Identify which cell holds the provided text, then report its [x, y] central coordinate. 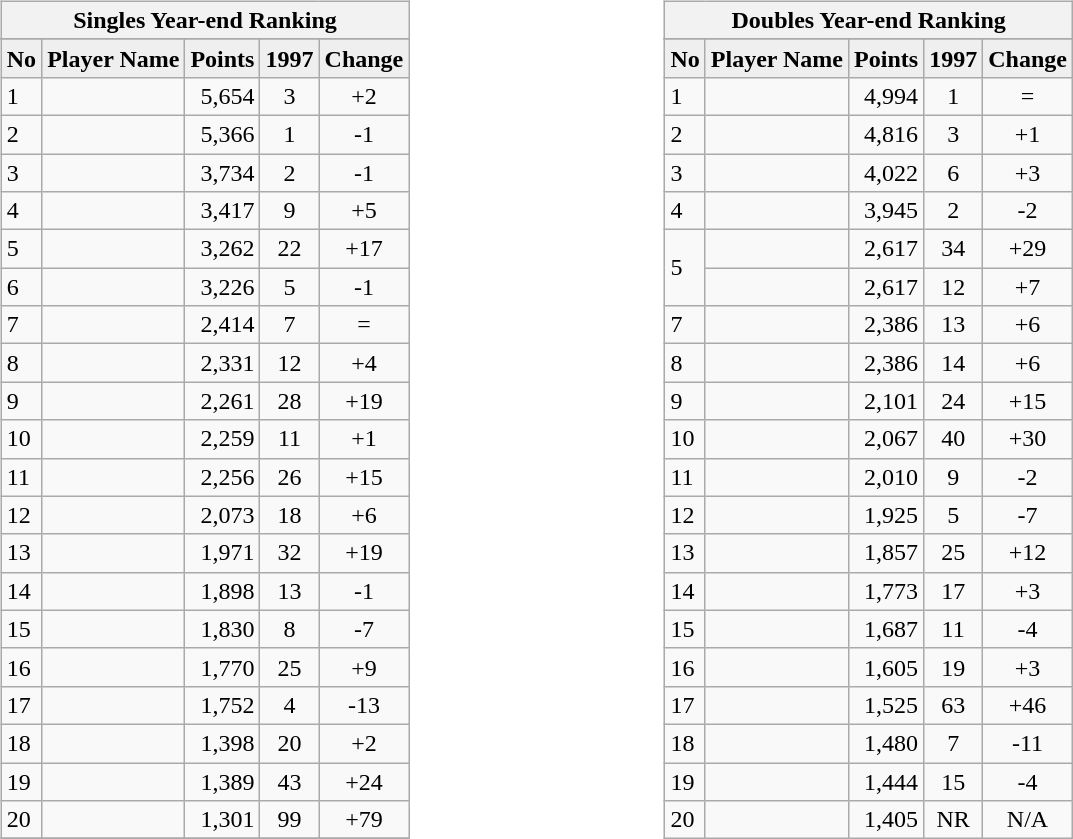
1,405 [886, 820]
1,925 [886, 515]
26 [290, 477]
1,301 [222, 820]
Singles Year-end Ranking [205, 20]
5,654 [222, 96]
3,945 [886, 211]
2,067 [886, 439]
43 [290, 781]
34 [954, 249]
4,022 [886, 173]
4,816 [886, 134]
1,752 [222, 705]
-13 [364, 705]
32 [290, 553]
1,971 [222, 553]
24 [954, 401]
Doubles Year-end Ranking [869, 20]
+24 [364, 781]
+4 [364, 363]
1,687 [886, 629]
1,605 [886, 667]
1,444 [886, 781]
+7 [1028, 287]
28 [290, 401]
1,773 [886, 591]
3,226 [222, 287]
2,101 [886, 401]
4,994 [886, 96]
-11 [1028, 743]
1,480 [886, 743]
3,262 [222, 249]
63 [954, 705]
+79 [364, 820]
+30 [1028, 439]
1,898 [222, 591]
5,366 [222, 134]
2,414 [222, 325]
1,857 [886, 553]
1,830 [222, 629]
+46 [1028, 705]
2,261 [222, 401]
2,073 [222, 515]
1,525 [886, 705]
+29 [1028, 249]
40 [954, 439]
+17 [364, 249]
2,010 [886, 477]
N/A [1028, 820]
2,256 [222, 477]
+9 [364, 667]
1,389 [222, 781]
22 [290, 249]
2,259 [222, 439]
+5 [364, 211]
1,770 [222, 667]
3,734 [222, 173]
1,398 [222, 743]
3,417 [222, 211]
2,331 [222, 363]
NR [954, 820]
99 [290, 820]
+12 [1028, 553]
